Search for the cell housing the specified text and yield its (x, y) center coordinate. 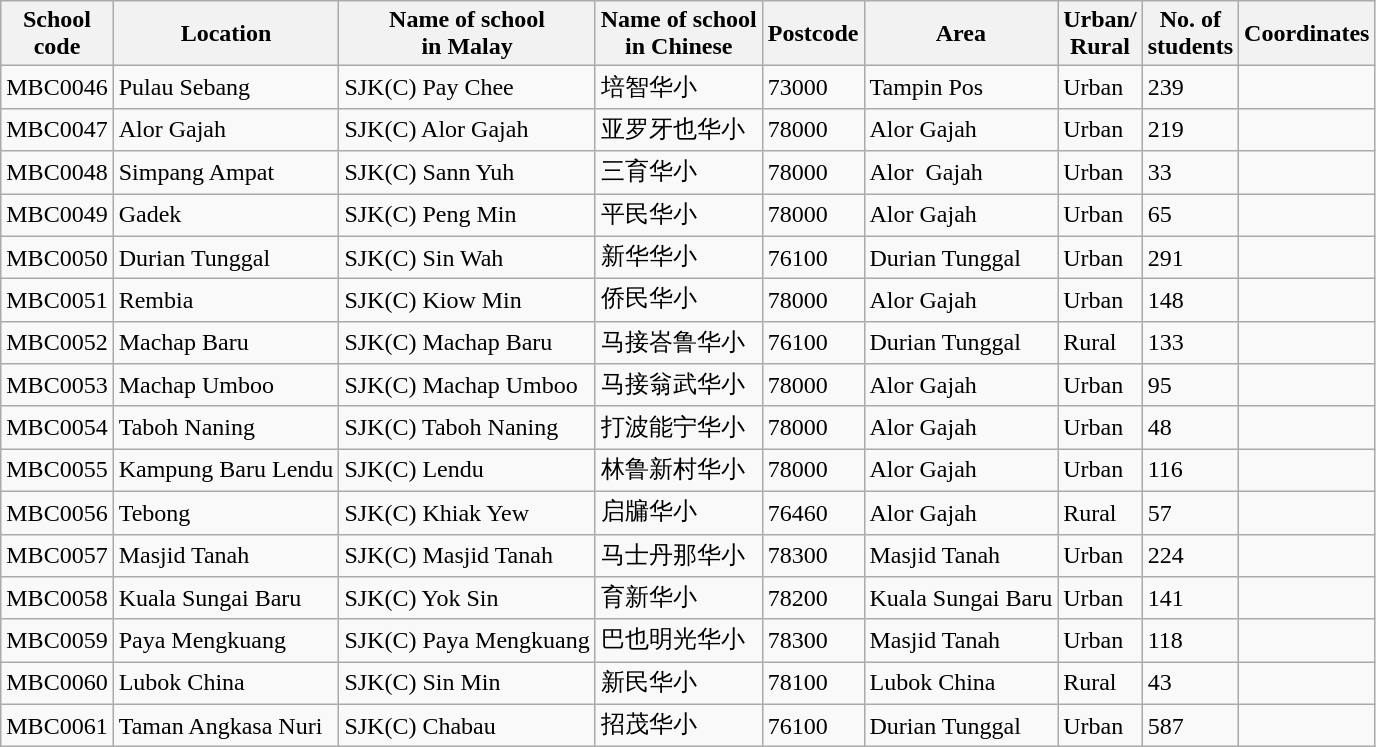
平民华小 (678, 216)
65 (1190, 216)
马接翁武华小 (678, 386)
SJK(C) Lendu (467, 470)
SJK(C) Chabau (467, 726)
MBC0046 (57, 88)
SJK(C) Sin Min (467, 684)
MBC0061 (57, 726)
MBC0056 (57, 512)
打波能宁华小 (678, 428)
侨民华小 (678, 300)
三育华小 (678, 172)
148 (1190, 300)
SJK(C) Pay Chee (467, 88)
MBC0053 (57, 386)
Name of schoolin Malay (467, 34)
Location (226, 34)
Schoolcode (57, 34)
224 (1190, 556)
76460 (813, 512)
启牖华小 (678, 512)
育新华小 (678, 598)
Simpang Ampat (226, 172)
招茂华小 (678, 726)
SJK(C) Taboh Naning (467, 428)
SJK(C) Machap Baru (467, 342)
MBC0052 (57, 342)
43 (1190, 684)
Pulau Sebang (226, 88)
MBC0049 (57, 216)
Machap Baru (226, 342)
73000 (813, 88)
Name of schoolin Chinese (678, 34)
林鲁新村华小 (678, 470)
Taboh Naning (226, 428)
MBC0051 (57, 300)
MBC0047 (57, 130)
SJK(C) Kiow Min (467, 300)
马接峇鲁华小 (678, 342)
Tampin Pos (961, 88)
亚罗牙也华小 (678, 130)
MBC0054 (57, 428)
SJK(C) Sann Yuh (467, 172)
SJK(C) Paya Mengkuang (467, 640)
133 (1190, 342)
57 (1190, 512)
MBC0050 (57, 258)
SJK(C) Khiak Yew (467, 512)
Gadek (226, 216)
SJK(C) Machap Umboo (467, 386)
48 (1190, 428)
Taman Angkasa Nuri (226, 726)
MBC0058 (57, 598)
Paya Mengkuang (226, 640)
新民华小 (678, 684)
Machap Umboo (226, 386)
Coordinates (1307, 34)
Urban/Rural (1100, 34)
MBC0055 (57, 470)
SJK(C) Sin Wah (467, 258)
Area (961, 34)
95 (1190, 386)
118 (1190, 640)
219 (1190, 130)
Rembia (226, 300)
SJK(C) Peng Min (467, 216)
33 (1190, 172)
291 (1190, 258)
马士丹那华小 (678, 556)
SJK(C) Masjid Tanah (467, 556)
SJK(C) Alor Gajah (467, 130)
新华华小 (678, 258)
Tebong (226, 512)
MBC0059 (57, 640)
巴也明光华小 (678, 640)
MBC0057 (57, 556)
No. ofstudents (1190, 34)
587 (1190, 726)
239 (1190, 88)
78200 (813, 598)
MBC0060 (57, 684)
78100 (813, 684)
SJK(C) Yok Sin (467, 598)
培智华小 (678, 88)
116 (1190, 470)
Kampung Baru Lendu (226, 470)
MBC0048 (57, 172)
Postcode (813, 34)
141 (1190, 598)
